Extract the (X, Y) coordinate from the center of the cell holding the provided text.  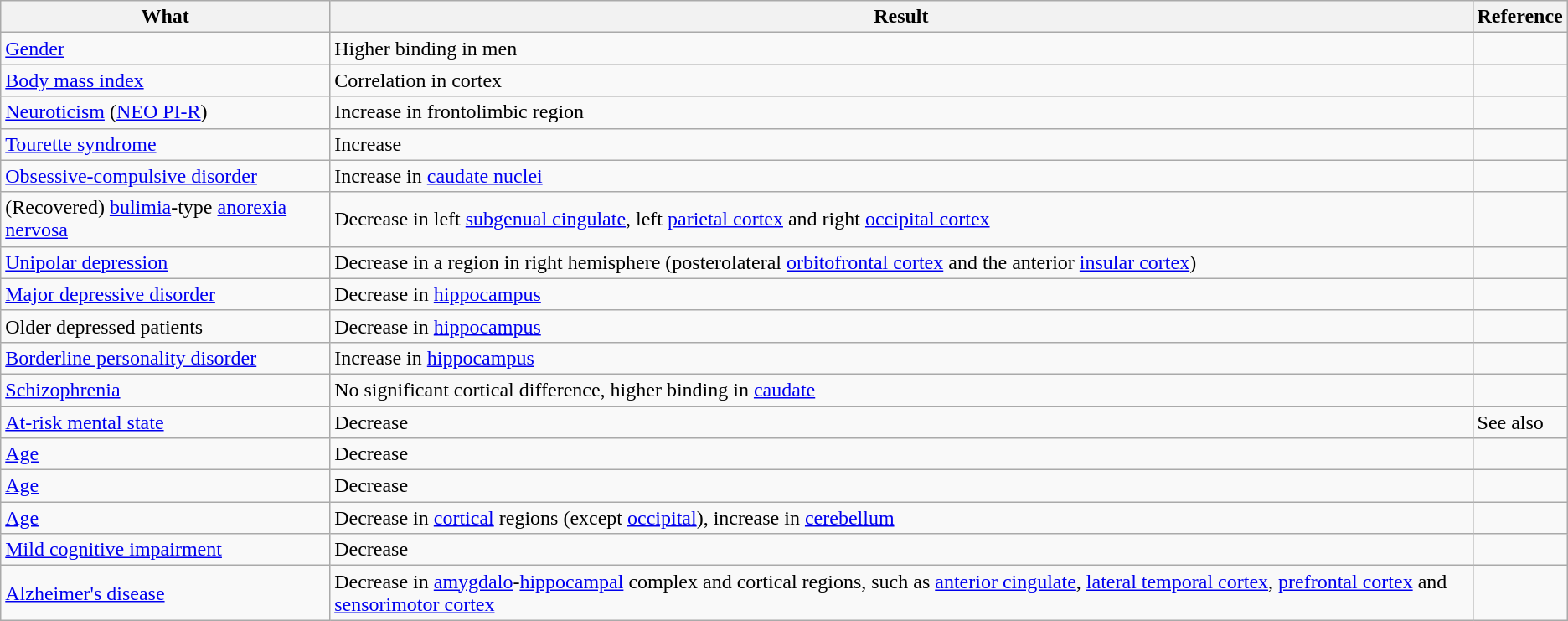
Increase in caudate nuclei (901, 176)
Increase in frontolimbic region (901, 112)
(Recovered) bulimia-type anorexia nervosa (166, 220)
Body mass index (166, 80)
Mild cognitive impairment (166, 550)
Borderline personality disorder (166, 358)
Major depressive disorder (166, 294)
Higher binding in men (901, 49)
Unipolar depression (166, 262)
Decrease in a region in right hemisphere (posterolateral orbitofrontal cortex and the anterior insular cortex) (901, 262)
Increase in hippocampus (901, 358)
See also (1519, 422)
Reference (1519, 17)
Neuroticism (NEO PI-R) (166, 112)
At-risk mental state (166, 422)
Older depressed patients (166, 326)
Correlation in cortex (901, 80)
Result (901, 17)
Gender (166, 49)
Tourette syndrome (166, 144)
Decrease in cortical regions (except occipital), increase in cerebellum (901, 518)
Obsessive-compulsive disorder (166, 176)
No significant cortical difference, higher binding in caudate (901, 390)
What (166, 17)
Alzheimer's disease (166, 593)
Schizophrenia (166, 390)
Decrease in left subgenual cingulate, left parietal cortex and right occipital cortex (901, 220)
Increase (901, 144)
